From the cell containing the given text, extract its center point as [x, y] coordinate. 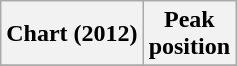
Peakposition [189, 34]
Chart (2012) [72, 34]
